Search for the cell housing the specified text and yield its (X, Y) center coordinate. 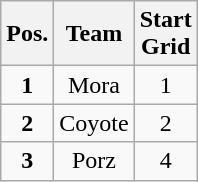
StartGrid (166, 34)
4 (166, 161)
Coyote (94, 123)
3 (28, 161)
Pos. (28, 34)
Team (94, 34)
Mora (94, 85)
Porz (94, 161)
